Capture the cell that displays the provided text and extract its [X, Y] central coordinate. 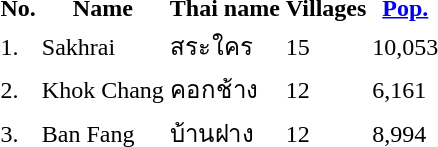
คอกช้าง [224, 90]
Sakhrai [102, 46]
12 [326, 90]
15 [326, 46]
Khok Chang [102, 90]
สระใคร [224, 46]
